Determine the (x, y) coordinate at the center of the cell enclosing the given text.  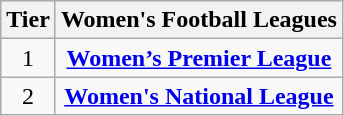
2 (28, 96)
Tier (28, 20)
Women's Football Leagues (198, 20)
Women's National League (198, 96)
1 (28, 58)
Women’s Premier League (198, 58)
